Return the (X, Y) coordinate for the center point of the cell that contains the specified text.  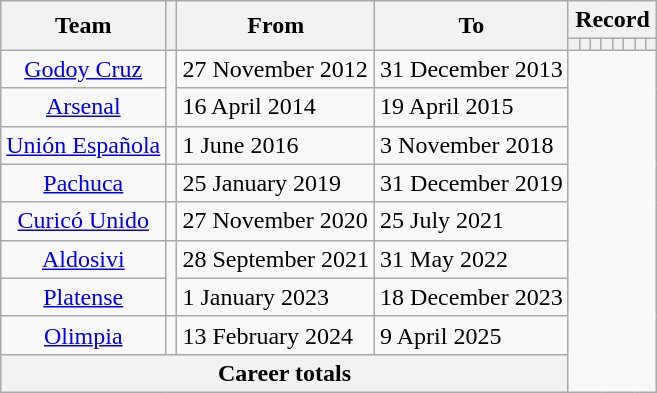
Unión Española (84, 145)
Pachuca (84, 183)
Career totals (284, 373)
31 May 2022 (472, 259)
25 January 2019 (276, 183)
1 June 2016 (276, 145)
19 April 2015 (472, 107)
31 December 2013 (472, 69)
13 February 2024 (276, 335)
Curicó Unido (84, 221)
Platense (84, 297)
16 April 2014 (276, 107)
Arsenal (84, 107)
3 November 2018 (472, 145)
25 July 2021 (472, 221)
9 April 2025 (472, 335)
To (472, 26)
Olimpia (84, 335)
28 September 2021 (276, 259)
31 December 2019 (472, 183)
27 November 2020 (276, 221)
18 December 2023 (472, 297)
From (276, 26)
Record (612, 20)
Aldosivi (84, 259)
1 January 2023 (276, 297)
Team (84, 26)
27 November 2012 (276, 69)
Godoy Cruz (84, 69)
